Capture the cell that displays the provided text and extract its (x, y) central coordinate. 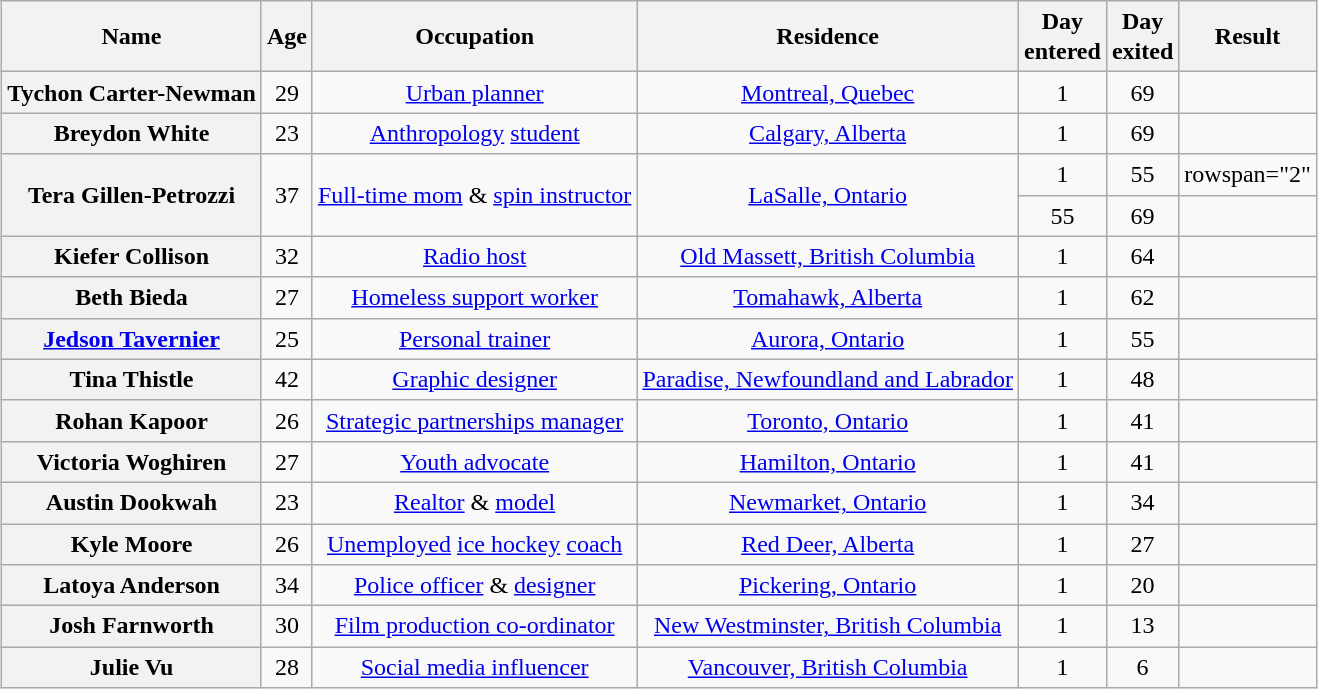
37 (286, 195)
Kyle Moore (132, 544)
Aurora, Ontario (828, 338)
Tychon Carter-Newman (132, 92)
Paradise, Newfoundland and Labrador (828, 380)
42 (286, 380)
Toronto, Ontario (828, 420)
48 (1142, 380)
New Westminster, British Columbia (828, 626)
Youth advocate (474, 462)
Personal trainer (474, 338)
Austin Dookwah (132, 502)
Homeless support worker (474, 298)
Radio host (474, 256)
Breydon White (132, 134)
Anthropology student (474, 134)
Beth Bieda (132, 298)
Police officer & designer (474, 586)
Urban planner (474, 92)
20 (1142, 586)
Rohan Kapoor (132, 420)
Result (1248, 36)
Strategic partnerships manager (474, 420)
Kiefer Collison (132, 256)
Tomahawk, Alberta (828, 298)
Realtor & model (474, 502)
Film production co-ordinator (474, 626)
Newmarket, Ontario (828, 502)
Tina Thistle (132, 380)
Old Massett, British Columbia (828, 256)
Full-time mom & spin instructor (474, 195)
Hamilton, Ontario (828, 462)
25 (286, 338)
Social media influencer (474, 668)
Pickering, Ontario (828, 586)
Calgary, Alberta (828, 134)
Occupation (474, 36)
Josh Farnworth (132, 626)
LaSalle, Ontario (828, 195)
Victoria Woghiren (132, 462)
Name (132, 36)
Unemployed ice hockey coach (474, 544)
Vancouver, British Columbia (828, 668)
rowspan="2" (1248, 174)
29 (286, 92)
28 (286, 668)
Residence (828, 36)
Jedson Tavernier (132, 338)
Julie Vu (132, 668)
62 (1142, 298)
Graphic designer (474, 380)
Dayexited (1142, 36)
Montreal, Quebec (828, 92)
Latoya Anderson (132, 586)
32 (286, 256)
6 (1142, 668)
30 (286, 626)
13 (1142, 626)
Tera Gillen-Petrozzi (132, 195)
Red Deer, Alberta (828, 544)
Age (286, 36)
64 (1142, 256)
Dayentered (1062, 36)
